Determine the (x, y) coordinate at the center of the cell enclosing the given text.  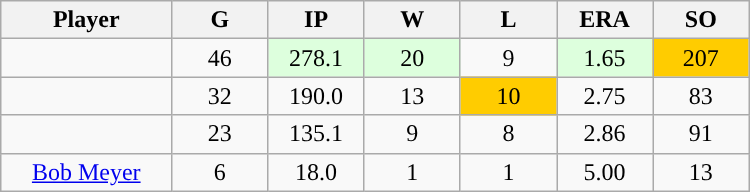
L (508, 20)
G (220, 20)
91 (701, 134)
5.00 (605, 172)
Bob Meyer (86, 172)
8 (508, 134)
23 (220, 134)
IP (316, 20)
135.1 (316, 134)
Player (86, 20)
18.0 (316, 172)
190.0 (316, 96)
207 (701, 58)
SO (701, 20)
2.75 (605, 96)
20 (412, 58)
46 (220, 58)
1.65 (605, 58)
278.1 (316, 58)
83 (701, 96)
32 (220, 96)
2.86 (605, 134)
10 (508, 96)
W (412, 20)
ERA (605, 20)
6 (220, 172)
